Pinpoint the cell where the given text exists, returning its (X, Y) midpoint coordinate. 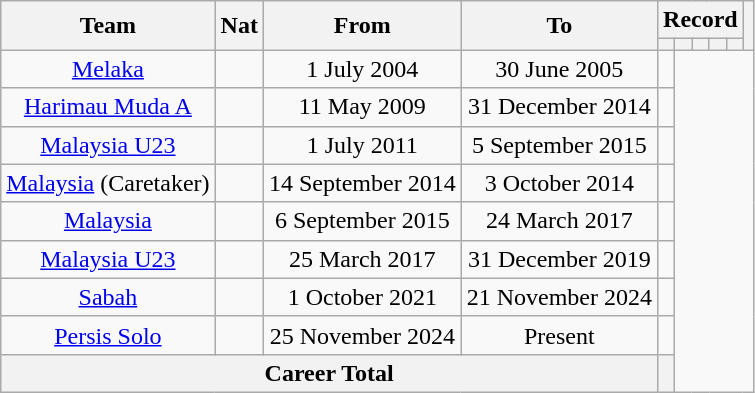
1 July 2011 (362, 145)
Melaka (108, 69)
Persis Solo (108, 335)
31 December 2014 (559, 107)
Nat (239, 26)
24 March 2017 (559, 221)
25 March 2017 (362, 259)
6 September 2015 (362, 221)
Career Total (330, 373)
From (362, 26)
1 October 2021 (362, 297)
Malaysia (108, 221)
25 November 2024 (362, 335)
1 July 2004 (362, 69)
Malaysia (Caretaker) (108, 183)
Team (108, 26)
To (559, 26)
14 September 2014 (362, 183)
31 December 2019 (559, 259)
21 November 2024 (559, 297)
Harimau Muda A (108, 107)
3 October 2014 (559, 183)
Present (559, 335)
11 May 2009 (362, 107)
Record (701, 20)
30 June 2005 (559, 69)
Sabah (108, 297)
5 September 2015 (559, 145)
